Scan for the cell matching the given text and deliver its (X, Y) coordinate at center. 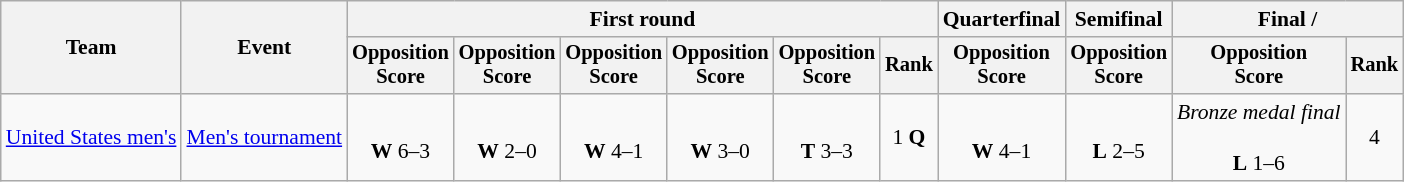
L 2–5 (1118, 138)
Men's tournament (264, 138)
Event (264, 48)
United States men's (92, 138)
First round (642, 19)
Semifinal (1118, 19)
W 6–3 (400, 138)
Team (92, 48)
Final / (1288, 19)
1 Q (909, 138)
4 (1375, 138)
Bronze medal finalL 1–6 (1259, 138)
Quarterfinal (1002, 19)
T 3–3 (828, 138)
W 3–0 (720, 138)
W 2–0 (508, 138)
